Pinpoint the cell where the given text exists, returning its (x, y) midpoint coordinate. 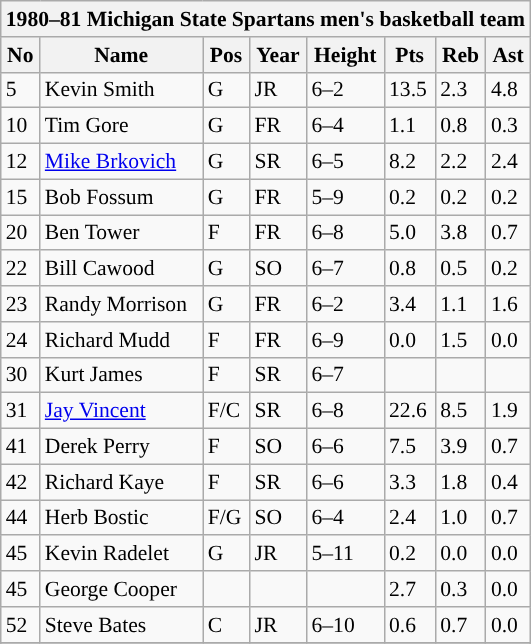
23 (20, 304)
5.0 (410, 233)
Name (122, 55)
1.6 (508, 304)
6–5 (345, 162)
Richard Kaye (122, 482)
Jay Vincent (122, 411)
Kevin Smith (122, 90)
Pts (410, 55)
20 (20, 233)
3.9 (460, 447)
1.0 (460, 518)
31 (20, 411)
4.8 (508, 90)
22 (20, 269)
6–10 (345, 625)
Pos (226, 55)
1.9 (508, 411)
C (226, 625)
42 (20, 482)
3.3 (410, 482)
F/C (226, 411)
Height (345, 55)
8.5 (460, 411)
Richard Mudd (122, 340)
Ben Tower (122, 233)
Steve Bates (122, 625)
Reb (460, 55)
Herb Bostic (122, 518)
Bill Cawood (122, 269)
1.5 (460, 340)
Ast (508, 55)
Mike Brkovich (122, 162)
5 (20, 90)
44 (20, 518)
Bob Fossum (122, 197)
24 (20, 340)
3.4 (410, 304)
30 (20, 375)
2.7 (410, 589)
1980–81 Michigan State Spartans men's basketball team (266, 19)
0.5 (460, 269)
No (20, 55)
Kurt James (122, 375)
0.4 (508, 482)
6–9 (345, 340)
Derek Perry (122, 447)
1.8 (460, 482)
George Cooper (122, 589)
5–9 (345, 197)
52 (20, 625)
8.2 (410, 162)
7.5 (410, 447)
5–11 (345, 554)
12 (20, 162)
15 (20, 197)
41 (20, 447)
Kevin Radelet (122, 554)
2.3 (460, 90)
2.2 (460, 162)
13.5 (410, 90)
Randy Morrison (122, 304)
F/G (226, 518)
10 (20, 126)
3.8 (460, 233)
Tim Gore (122, 126)
Year (278, 55)
22.6 (410, 411)
0.6 (410, 625)
